Extract the (x, y) coordinate from the center of the cell holding the provided text.  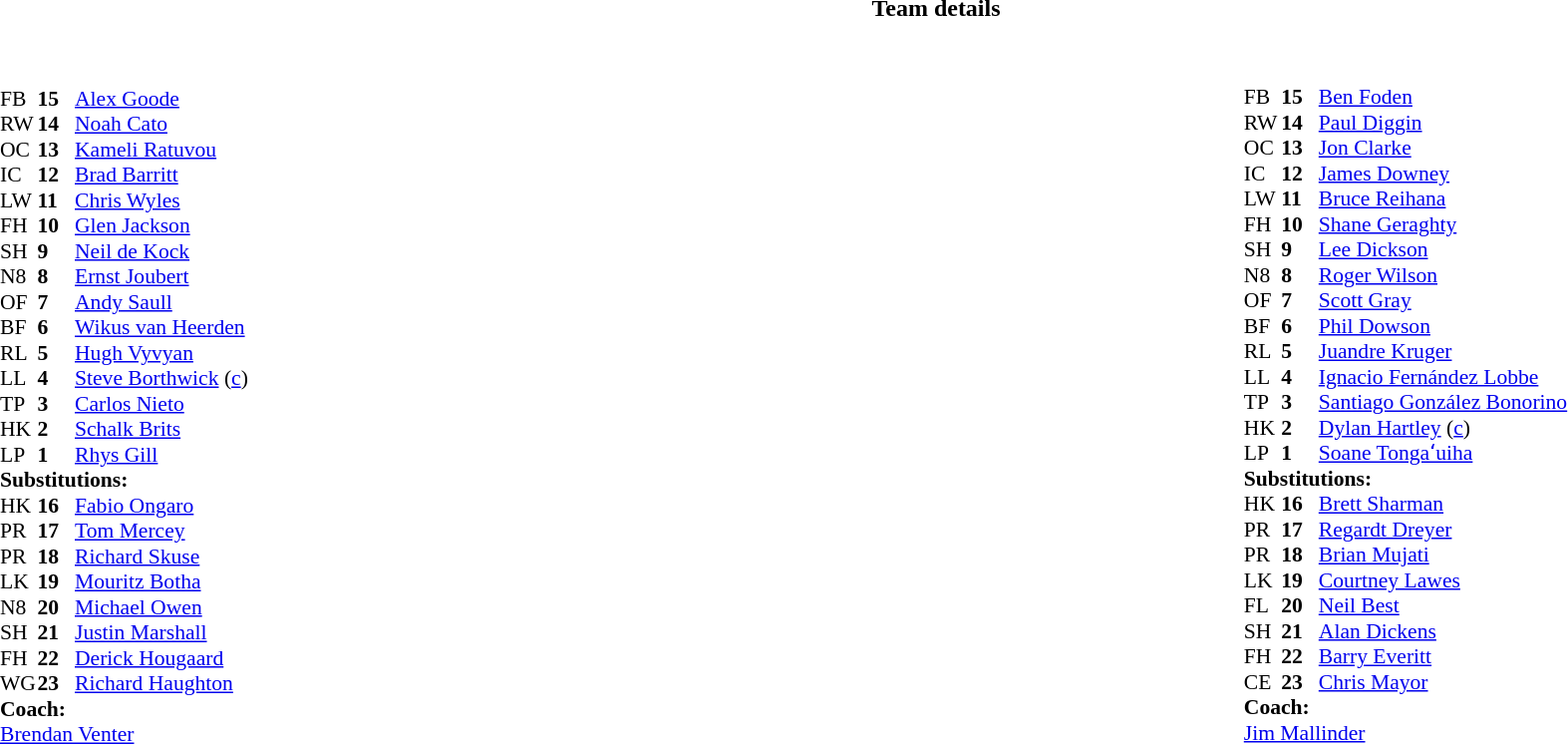
Santiago González Bonorino (1443, 402)
Lee Dickson (1443, 250)
Dylan Hartley (c) (1443, 428)
Kameli Ratuvou (161, 150)
Juandre Kruger (1443, 352)
Brian Mujati (1443, 556)
Shane Geraghty (1443, 224)
Richard Skuse (161, 557)
Tom Mercey (161, 532)
WG (19, 683)
James Downey (1443, 174)
Schalk Brits (161, 430)
Chris Mayor (1443, 682)
Alex Goode (161, 99)
Barry Everitt (1443, 657)
Derick Hougaard (161, 658)
Richard Haughton (161, 683)
Jon Clarke (1443, 149)
Justin Marshall (161, 633)
Mouritz Botha (161, 581)
Bruce Reihana (1443, 198)
Brett Sharman (1443, 504)
Ignacio Fernández Lobbe (1443, 377)
Steve Borthwick (c) (161, 378)
Fabio Ongaro (161, 506)
Soane Tongaʻuiha (1443, 454)
Rhys Gill (161, 455)
Scott Gray (1443, 300)
Hugh Vyvyan (161, 353)
Noah Cato (161, 125)
Roger Wilson (1443, 275)
Neil Best (1443, 605)
Glen Jackson (161, 226)
Andy Saull (161, 302)
Ernst Joubert (161, 276)
Phil Dowson (1443, 326)
Michael Owen (161, 607)
Chris Wyles (161, 200)
CE (1263, 682)
FL (1263, 605)
Courtney Lawes (1443, 580)
Regardt Dreyer (1443, 530)
Paul Diggin (1443, 123)
Ben Foden (1443, 97)
Alan Dickens (1443, 631)
Brad Barritt (161, 175)
Neil de Kock (161, 251)
Carlos Nieto (161, 404)
Wikus van Heerden (161, 328)
